Return [X, Y] of the center of cell containing provided text 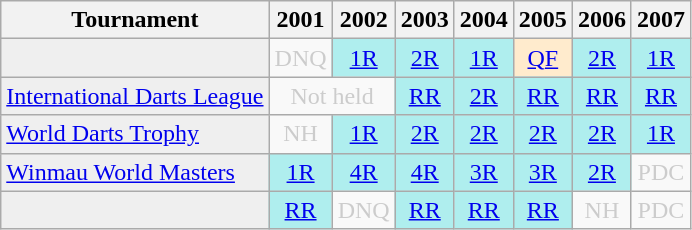
2003 [424, 20]
Winmau World Masters [135, 172]
Not held [332, 96]
2004 [484, 20]
2007 [660, 20]
2006 [602, 20]
World Darts Trophy [135, 134]
2005 [542, 20]
Tournament [135, 20]
QF [542, 58]
2001 [300, 20]
2002 [364, 20]
International Darts League [135, 96]
